Detect which cell encompasses the target text, then output its (X, Y) center coordinate. 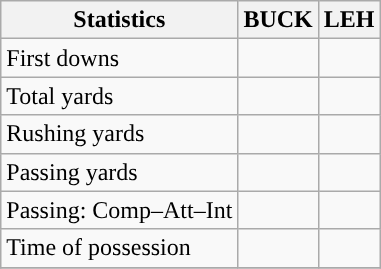
Passing yards (120, 172)
Statistics (120, 20)
Passing: Comp–Att–Int (120, 210)
Time of possession (120, 248)
Rushing yards (120, 134)
First downs (120, 58)
Total yards (120, 96)
LEH (349, 20)
BUCK (278, 20)
